Detect which cell encompasses the target text, then output its [x, y] center coordinate. 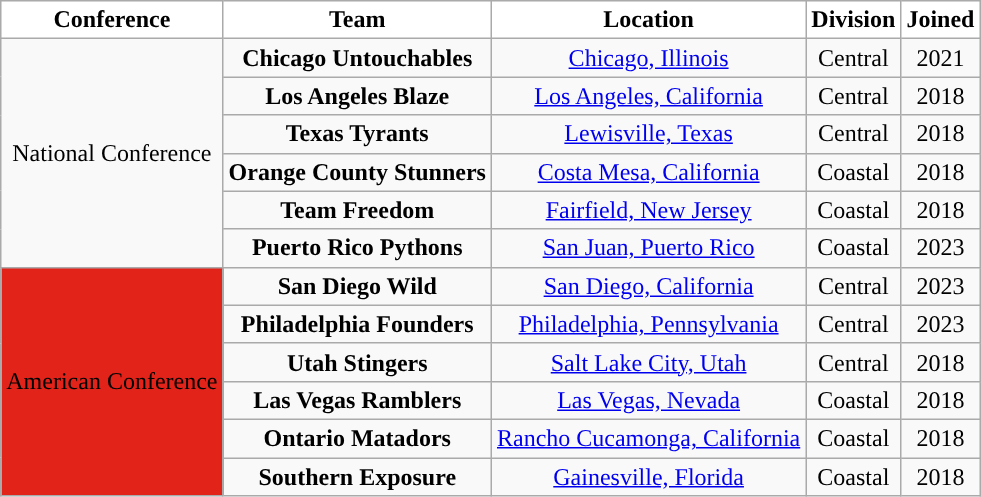
Lewisville, Texas [648, 134]
Chicago, Illinois [648, 58]
San Diego Wild [357, 286]
Texas Tyrants [357, 134]
Las Vegas, Nevada [648, 400]
2021 [940, 58]
Puerto Rico Pythons [357, 248]
Las Vegas Ramblers [357, 400]
Orange County Stunners [357, 172]
Chicago Untouchables [357, 58]
Conference [112, 20]
San Juan, Puerto Rico [648, 248]
Team Freedom [357, 210]
National Conference [112, 153]
Joined [940, 20]
Philadelphia, Pennsylvania [648, 324]
American Conference [112, 381]
Salt Lake City, Utah [648, 362]
Los Angeles, California [648, 96]
Division [854, 20]
Fairfield, New Jersey [648, 210]
Costa Mesa, California [648, 172]
Southern Exposure [357, 477]
San Diego, California [648, 286]
Philadelphia Founders [357, 324]
Location [648, 20]
Los Angeles Blaze [357, 96]
Gainesville, Florida [648, 477]
Rancho Cucamonga, California [648, 438]
Team [357, 20]
Utah Stingers [357, 362]
Ontario Matadors [357, 438]
